Pinpoint the cell where the given text exists, returning its [X, Y] midpoint coordinate. 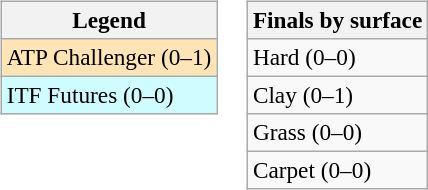
Grass (0–0) [337, 133]
Legend [108, 20]
Hard (0–0) [337, 57]
ITF Futures (0–0) [108, 95]
Clay (0–1) [337, 95]
Carpet (0–0) [337, 171]
Finals by surface [337, 20]
ATP Challenger (0–1) [108, 57]
